Find where the given text appears and provide that cell's center as (x, y) coordinate. 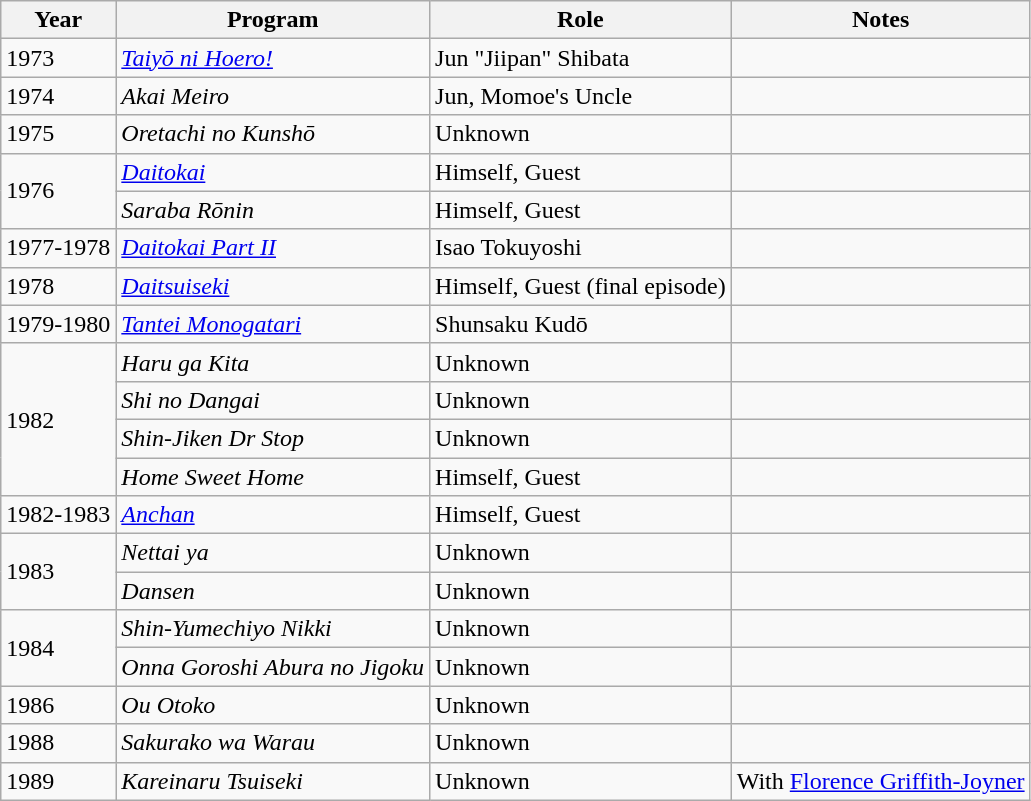
Jun, Momoe's Uncle (581, 96)
1986 (58, 705)
1984 (58, 648)
1982 (58, 419)
Isao Tokuyoshi (581, 248)
Program (273, 20)
Haru ga Kita (273, 362)
1975 (58, 134)
Daitokai (273, 172)
Himself, Guest (final episode) (581, 286)
1982-1983 (58, 515)
Onna Goroshi Abura no Jigoku (273, 667)
Dansen (273, 591)
1976 (58, 191)
1979-1980 (58, 324)
Taiyō ni Hoero! (273, 58)
1983 (58, 572)
Year (58, 20)
1977-1978 (58, 248)
Shi no Dangai (273, 400)
Notes (880, 20)
Oretachi no Kunshō (273, 134)
With Florence Griffith-Joyner (880, 781)
1973 (58, 58)
Shin-Jiken Dr Stop (273, 438)
1989 (58, 781)
Ou Otoko (273, 705)
1978 (58, 286)
1974 (58, 96)
Home Sweet Home (273, 477)
Daitsuiseki (273, 286)
Daitokai Part II (273, 248)
Kareinaru Tsuiseki (273, 781)
Saraba Rōnin (273, 210)
Akai Meiro (273, 96)
Shin-Yumechiyo Nikki (273, 629)
Role (581, 20)
Shunsaku Kudō (581, 324)
1988 (58, 743)
Tantei Monogatari (273, 324)
Nettai ya (273, 553)
Jun "Jiipan" Shibata (581, 58)
Sakurako wa Warau (273, 743)
Anchan (273, 515)
